Pinpoint the cell where the given text exists, returning its [X, Y] midpoint coordinate. 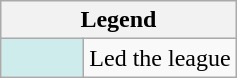
Led the league [160, 58]
Legend [118, 20]
